Determine the [x, y] coordinate at the center of the cell enclosing the given text.  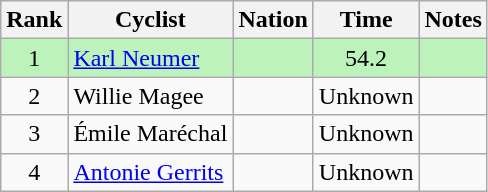
54.2 [366, 58]
Notes [453, 20]
2 [34, 96]
Nation [273, 20]
Émile Maréchal [150, 134]
4 [34, 172]
Antonie Gerrits [150, 172]
Karl Neumer [150, 58]
Cyclist [150, 20]
3 [34, 134]
Time [366, 20]
1 [34, 58]
Willie Magee [150, 96]
Rank [34, 20]
